Return the (x, y) coordinate for the center point of the cell that contains the specified text.  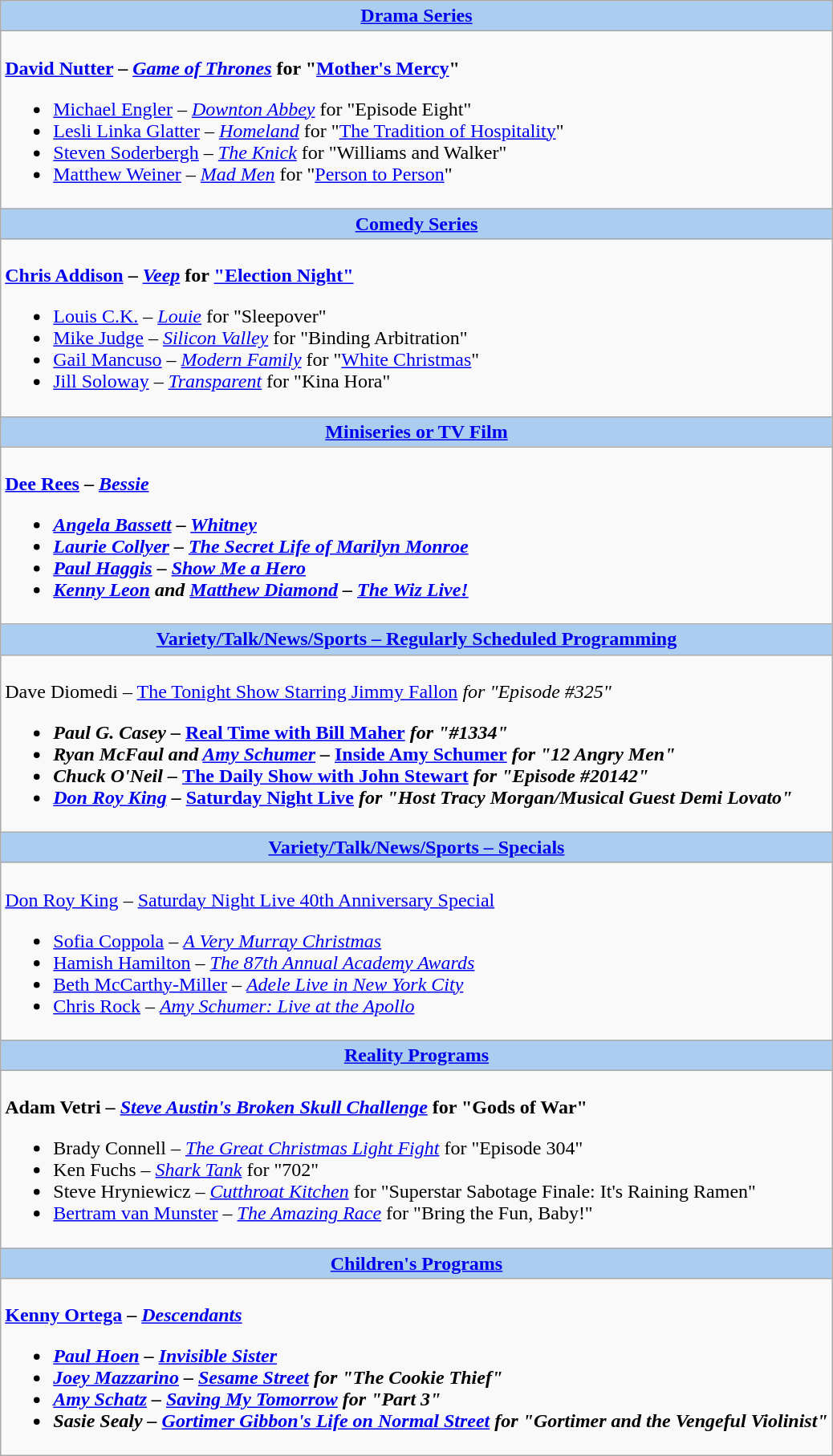
Miniseries or TV Film (416, 432)
Children's Programs (416, 1263)
Comedy Series (416, 224)
Variety/Talk/News/Sports – Specials (416, 847)
Reality Programs (416, 1055)
Drama Series (416, 16)
Variety/Talk/News/Sports – Regularly Scheduled Programming (416, 639)
